For the text-containing cell, return its midpoint in [x, y] coordinate format. 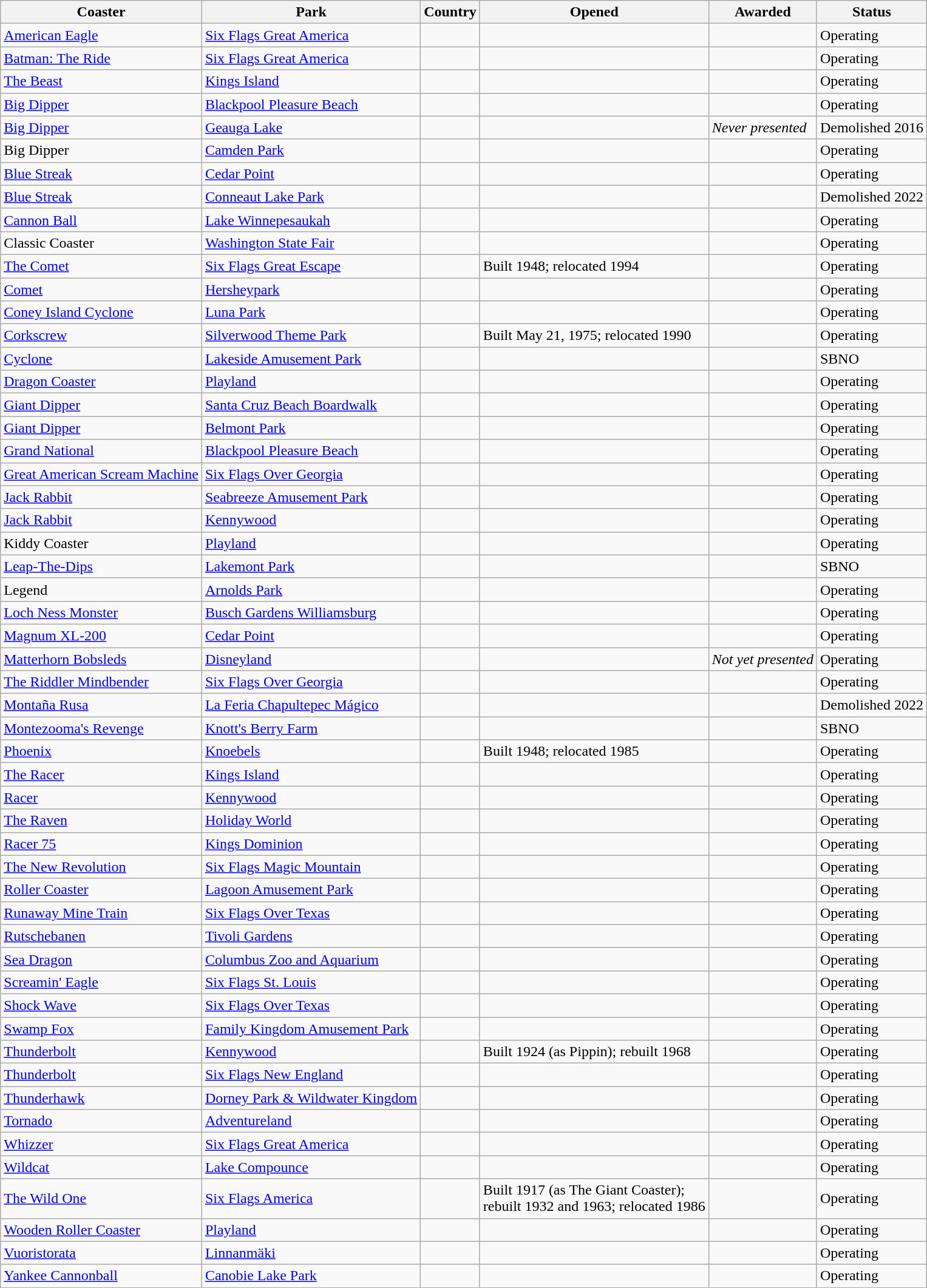
Opened [594, 12]
Silverwood Theme Park [311, 336]
Lake Winnepesaukah [311, 220]
Never presented [762, 127]
Racer [101, 798]
Matterhorn Bobsleds [101, 659]
Hersheypark [311, 290]
Comet [101, 290]
Knott's Berry Farm [311, 728]
Corkscrew [101, 336]
Six Flags Great Escape [311, 266]
Camden Park [311, 151]
Montezooma's Revenge [101, 728]
Runaway Mine Train [101, 913]
Washington State Fair [311, 243]
Family Kingdom Amusement Park [311, 1029]
Wildcat [101, 1167]
Lake Compounce [311, 1167]
Six Flags Magic Mountain [311, 867]
Vuoristorata [101, 1253]
Busch Gardens Williamsburg [311, 612]
Classic Coaster [101, 243]
Wooden Roller Coaster [101, 1230]
Arnolds Park [311, 589]
Tornado [101, 1121]
Racer 75 [101, 844]
The Riddler Mindbender [101, 682]
Six Flags New England [311, 1075]
Built May 21, 1975; relocated 1990 [594, 336]
Built 1948; relocated 1994 [594, 266]
The Wild One [101, 1198]
Shock Wave [101, 1005]
Cannon Ball [101, 220]
Screamin' Eagle [101, 982]
Leap-The-Dips [101, 566]
Swamp Fox [101, 1029]
Built 1948; relocated 1985 [594, 751]
Conneaut Lake Park [311, 197]
Belmont Park [311, 428]
Luna Park [311, 313]
The Comet [101, 266]
Kiddy Coaster [101, 543]
Six Flags St. Louis [311, 982]
Santa Cruz Beach Boardwalk [311, 405]
Demolished 2016 [872, 127]
Lakeside Amusement Park [311, 359]
Sea Dragon [101, 959]
Tivoli Gardens [311, 936]
Batman: The Ride [101, 58]
Adventureland [311, 1121]
The Raven [101, 821]
Coaster [101, 12]
Grand National [101, 451]
Linnanmäki [311, 1253]
Not yet presented [762, 659]
The Beast [101, 81]
Dorney Park & Wildwater Kingdom [311, 1098]
Whizzer [101, 1144]
Disneyland [311, 659]
Yankee Cannonball [101, 1276]
Six Flags America [311, 1198]
Loch Ness Monster [101, 612]
Lakemont Park [311, 566]
Coney Island Cyclone [101, 313]
Seabreeze Amusement Park [311, 497]
Rutschebanen [101, 936]
American Eagle [101, 35]
Magnum XL-200 [101, 636]
Kings Dominion [311, 844]
Status [872, 12]
Columbus Zoo and Aquarium [311, 959]
Phoenix [101, 751]
La Feria Chapultepec Mágico [311, 705]
Great American Scream Machine [101, 474]
Dragon Coaster [101, 382]
Knoebels [311, 751]
Park [311, 12]
Canobie Lake Park [311, 1276]
Built 1917 (as The Giant Coaster);rebuilt 1932 and 1963; relocated 1986 [594, 1198]
Geauga Lake [311, 127]
Awarded [762, 12]
Legend [101, 589]
The New Revolution [101, 867]
Roller Coaster [101, 890]
Montaña Rusa [101, 705]
Cyclone [101, 359]
Holiday World [311, 821]
Country [450, 12]
The Racer [101, 774]
Built 1924 (as Pippin); rebuilt 1968 [594, 1052]
Thunderhawk [101, 1098]
Lagoon Amusement Park [311, 890]
